Locate the cell with the specified text and output its [x, y] center coordinate. 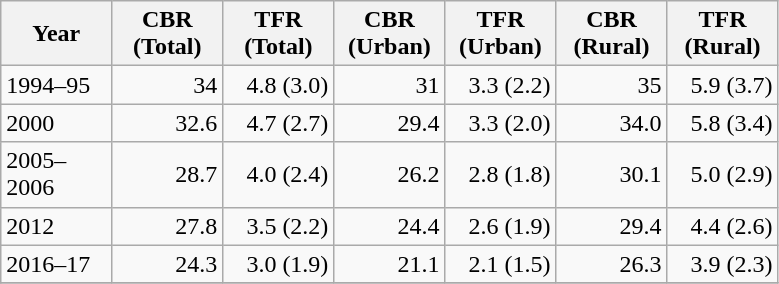
28.7 [168, 174]
2.6 (1.9) [500, 226]
CBR (Total) [168, 34]
5.9 (3.7) [722, 85]
2.8 (1.8) [500, 174]
3.9 (2.3) [722, 264]
TFR (Total) [278, 34]
32.6 [168, 123]
5.0 (2.9) [722, 174]
4.4 (2.6) [722, 226]
31 [390, 85]
4.7 (2.7) [278, 123]
27.8 [168, 226]
3.3 (2.2) [500, 85]
4.0 (2.4) [278, 174]
26.2 [390, 174]
Year [56, 34]
35 [612, 85]
21.1 [390, 264]
CBR (Urban) [390, 34]
2005–2006 [56, 174]
30.1 [612, 174]
2012 [56, 226]
34 [168, 85]
24.4 [390, 226]
TFR (Rural) [722, 34]
1994–95 [56, 85]
4.8 (3.0) [278, 85]
3.3 (2.0) [500, 123]
2016–17 [56, 264]
24.3 [168, 264]
TFR (Urban) [500, 34]
34.0 [612, 123]
5.8 (3.4) [722, 123]
26.3 [612, 264]
2000 [56, 123]
3.0 (1.9) [278, 264]
2.1 (1.5) [500, 264]
3.5 (2.2) [278, 226]
CBR (Rural) [612, 34]
